Pinpoint the cell where the given text exists, returning its [x, y] midpoint coordinate. 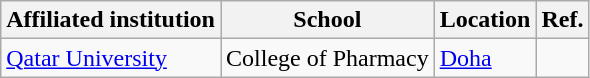
Location [485, 20]
School [327, 20]
Affiliated institution [111, 20]
College of Pharmacy [327, 58]
Qatar University [111, 58]
Ref. [562, 20]
Doha [485, 58]
